Locate the cell with the specified text and output its [X, Y] center coordinate. 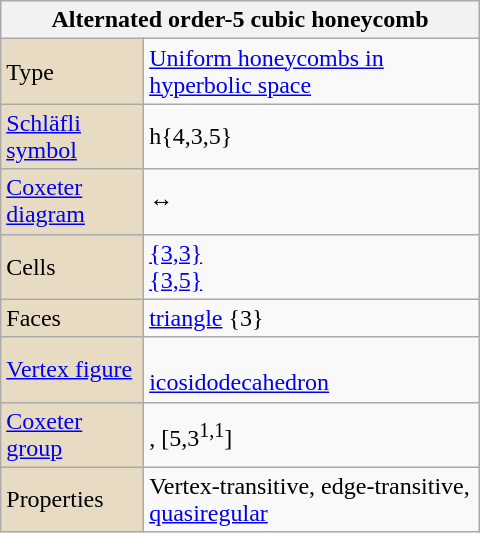
Schläfli symbol [72, 136]
Type [72, 72]
h{4,3,5} [312, 136]
icosidodecahedron [312, 370]
Alternated order-5 cubic honeycomb [240, 20]
Cells [72, 266]
triangle {3} [312, 318]
Vertex figure [72, 370]
Vertex-transitive, edge-transitive, quasiregular [312, 500]
Properties [72, 500]
Coxeter diagram [72, 202]
↔ [312, 202]
Uniform honeycombs in hyperbolic space [312, 72]
{3,3} {3,5} [312, 266]
Faces [72, 318]
Coxeter group [72, 434]
, [5,31,1] [312, 434]
